Return (x, y) of the center of cell containing provided text 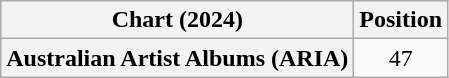
Position (401, 20)
Chart (2024) (178, 20)
Australian Artist Albums (ARIA) (178, 58)
47 (401, 58)
